Search for the cell housing the specified text and yield its (x, y) center coordinate. 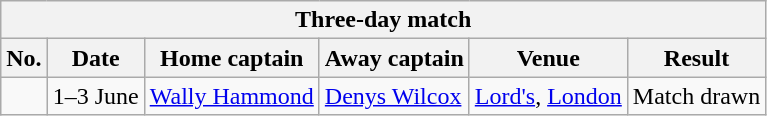
1–3 June (96, 96)
Match drawn (696, 96)
Date (96, 58)
Lord's, London (548, 96)
Denys Wilcox (394, 96)
No. (24, 58)
Home captain (232, 58)
Three-day match (384, 20)
Result (696, 58)
Wally Hammond (232, 96)
Away captain (394, 58)
Venue (548, 58)
